Pinpoint the cell where the given text exists, returning its (X, Y) midpoint coordinate. 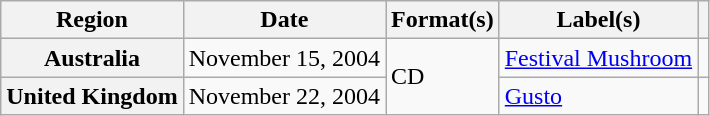
November 15, 2004 (284, 58)
November 22, 2004 (284, 96)
Australia (92, 58)
Festival Mushroom (598, 58)
United Kingdom (92, 96)
Date (284, 20)
CD (443, 77)
Region (92, 20)
Gusto (598, 96)
Format(s) (443, 20)
Label(s) (598, 20)
